Provide the [X, Y] coordinate of the cell's center where the given text is located.  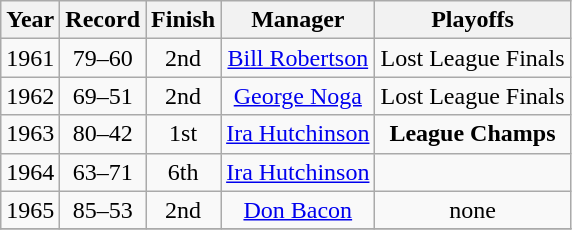
Bill Robertson [298, 58]
Don Bacon [298, 210]
1961 [30, 58]
85–53 [103, 210]
1963 [30, 134]
Record [103, 20]
1964 [30, 172]
none [472, 210]
80–42 [103, 134]
1962 [30, 96]
63–71 [103, 172]
Playoffs [472, 20]
Year [30, 20]
79–60 [103, 58]
Manager [298, 20]
6th [184, 172]
1st [184, 134]
Finish [184, 20]
1965 [30, 210]
League Champs [472, 134]
George Noga [298, 96]
69–51 [103, 96]
